Find where the given text appears and provide that cell's center as [X, Y] coordinate. 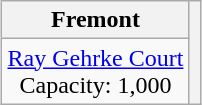
Fremont [96, 20]
Ray Gehrke CourtCapacity: 1,000 [96, 72]
